Determine the (X, Y) coordinate at the center of the cell enclosing the given text.  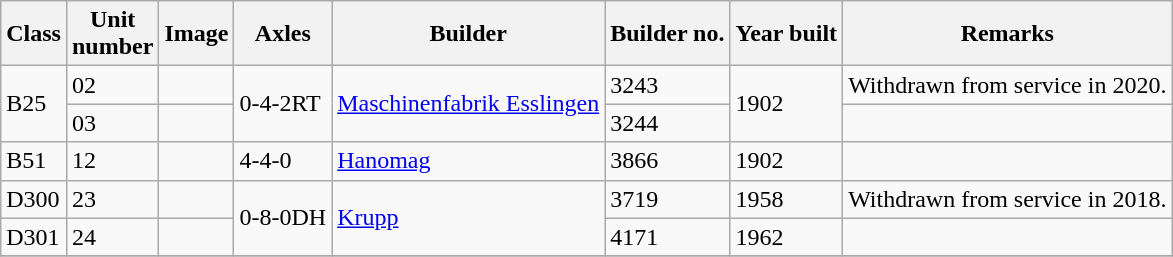
Class (34, 34)
12 (112, 161)
Krupp (468, 218)
1958 (786, 199)
Hanomag (468, 161)
Builder (468, 34)
D301 (34, 237)
0-4-2RT (283, 104)
Image (196, 34)
B25 (34, 104)
Axles (283, 34)
Maschinenfabrik Esslingen (468, 104)
Remarks (1008, 34)
1962 (786, 237)
4171 (668, 237)
B51 (34, 161)
Unitnumber (112, 34)
3719 (668, 199)
02 (112, 85)
03 (112, 123)
0-8-0DH (283, 218)
Withdrawn from service in 2018. (1008, 199)
4-4-0 (283, 161)
3244 (668, 123)
Year built (786, 34)
Builder no. (668, 34)
3243 (668, 85)
23 (112, 199)
Withdrawn from service in 2020. (1008, 85)
3866 (668, 161)
D300 (34, 199)
24 (112, 237)
